Capture the cell that displays the provided text and extract its [x, y] central coordinate. 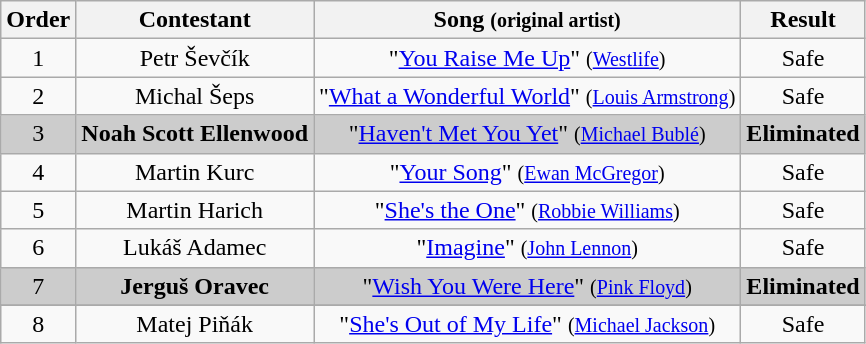
"Haven't Met You Yet" (Michael Bublé) [528, 134]
"You Raise Me Up" (Westlife) [528, 58]
Michal Šeps [195, 96]
1 [38, 58]
3 [38, 134]
6 [38, 248]
"What a Wonderful World" (Louis Armstrong) [528, 96]
"She's Out of My Life" (Michael Jackson) [528, 324]
2 [38, 96]
Matej Piňák [195, 324]
Contestant [195, 20]
Result [803, 20]
8 [38, 324]
"Your Song" (Ewan McGregor) [528, 172]
Petr Ševčík [195, 58]
Order [38, 20]
5 [38, 210]
Jerguš Oravec [195, 286]
"Wish You Were Here" (Pink Floyd) [528, 286]
7 [38, 286]
Lukáš Adamec [195, 248]
Song (original artist) [528, 20]
Martin Harich [195, 210]
4 [38, 172]
"Imagine" (John Lennon) [528, 248]
"She's the One" (Robbie Williams) [528, 210]
Noah Scott Ellenwood [195, 134]
Martin Kurc [195, 172]
